Determine the [X, Y] coordinate at the center of the cell enclosing the given text.  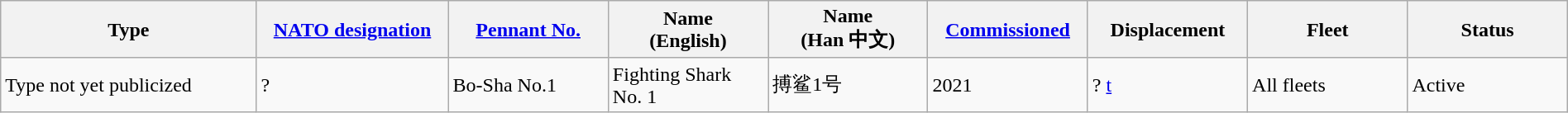
Status [1487, 30]
? t [1168, 84]
Fleet [1328, 30]
2021 [1007, 84]
Displacement [1168, 30]
Bo-Sha No.1 [528, 84]
All fleets [1328, 84]
Type [129, 30]
Name(Han 中文) [849, 30]
NATO designation [352, 30]
Type not yet publicized [129, 84]
Pennant No. [528, 30]
Name(English) [688, 30]
搏鲨1号 [849, 84]
Commissioned [1007, 30]
Fighting Shark No. 1 [688, 84]
Active [1487, 84]
? [352, 84]
